Search for the cell housing the specified text and yield its [X, Y] center coordinate. 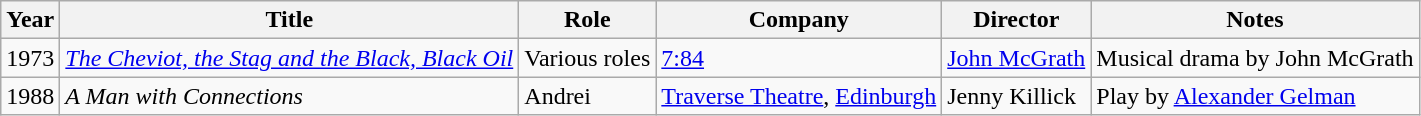
Play by Alexander Gelman [1255, 96]
Jenny Killick [1016, 96]
A Man with Connections [290, 96]
Musical drama by John McGrath [1255, 58]
John McGrath [1016, 58]
Year [30, 20]
The Cheviot, the Stag and the Black, Black Oil [290, 58]
1973 [30, 58]
Andrei [588, 96]
1988 [30, 96]
Company [799, 20]
Director [1016, 20]
Title [290, 20]
Role [588, 20]
Various roles [588, 58]
Traverse Theatre, Edinburgh [799, 96]
7:84 [799, 58]
Notes [1255, 20]
